Return (x, y) of the center of cell containing provided text 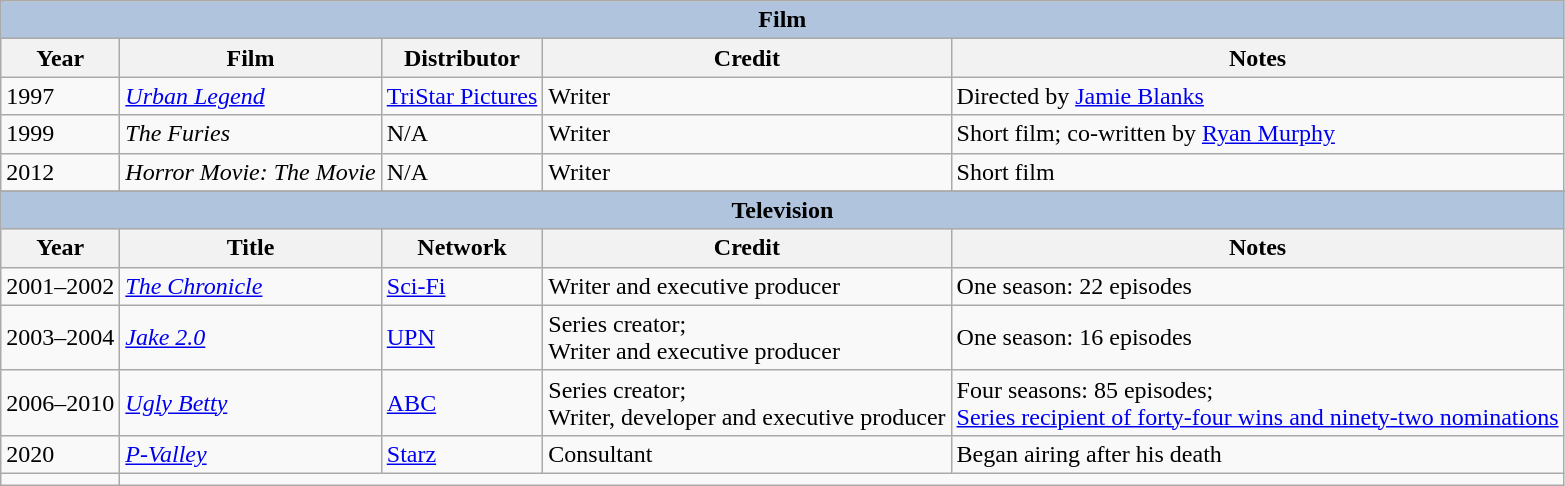
One season: 16 episodes (1258, 338)
Title (250, 248)
2001–2002 (60, 286)
1997 (60, 96)
The Chronicle (250, 286)
2012 (60, 172)
TriStar Pictures (462, 96)
P-Valley (250, 454)
Television (782, 210)
Short film; co-written by Ryan Murphy (1258, 134)
Sci-Fi (462, 286)
UPN (462, 338)
2020 (60, 454)
Consultant (747, 454)
ABC (462, 402)
The Furies (250, 134)
Horror Movie: The Movie (250, 172)
2006–2010 (60, 402)
Began airing after his death (1258, 454)
One season: 22 episodes (1258, 286)
Short film (1258, 172)
Distributor (462, 58)
1999 (60, 134)
Ugly Betty (250, 402)
Series creator; Writer and executive producer (747, 338)
Writer and executive producer (747, 286)
Directed by Jamie Blanks (1258, 96)
Starz (462, 454)
Jake 2.0 (250, 338)
Network (462, 248)
Urban Legend (250, 96)
Series creator; Writer, developer and executive producer (747, 402)
2003–2004 (60, 338)
Four seasons: 85 episodes; Series recipient of forty-four wins and ninety-two nominations (1258, 402)
